Find where the given text appears and provide that cell's center as [x, y] coordinate. 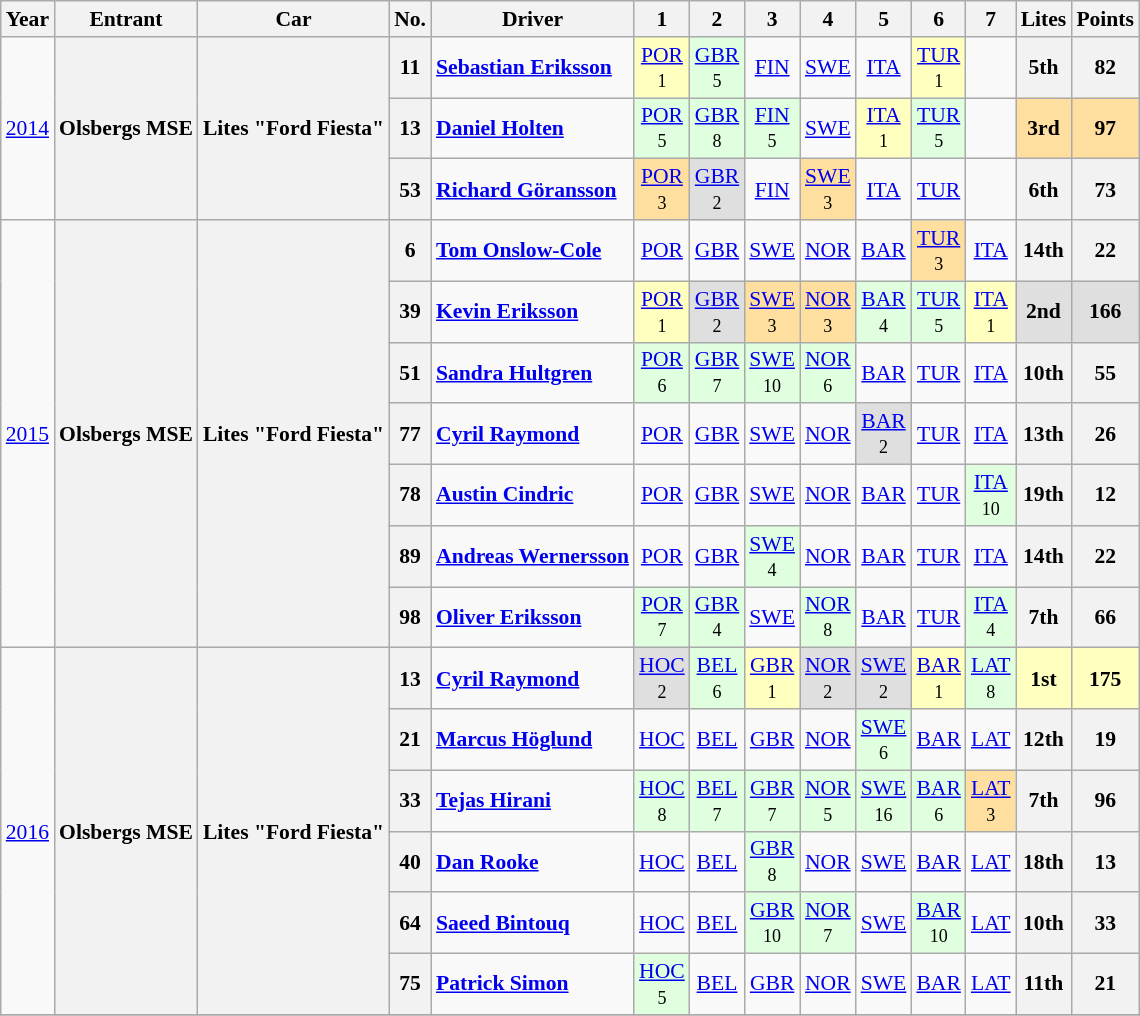
LAT3 [991, 800]
GBR10 [772, 924]
HOC2 [662, 678]
1st [1044, 678]
78 [410, 496]
HOC5 [662, 984]
NOR3 [828, 312]
2015 [28, 434]
26 [1105, 434]
BAR4 [884, 312]
Sandra Hultgren [532, 372]
5th [1044, 68]
SWE10 [772, 372]
97 [1105, 128]
11 [410, 68]
BAR2 [884, 434]
NOR6 [828, 372]
Lites [1044, 19]
SWE16 [884, 800]
39 [410, 312]
51 [410, 372]
Year [28, 19]
Daniel Holten [532, 128]
HOC8 [662, 800]
POR6 [662, 372]
64 [410, 924]
GBR5 [718, 68]
NOR2 [828, 678]
2 [718, 19]
55 [1105, 372]
2016 [28, 832]
GBR1 [772, 678]
6th [1044, 190]
BEL7 [718, 800]
18th [1044, 862]
BAR1 [938, 678]
19th [1044, 496]
POR7 [662, 618]
Andreas Wernersson [532, 556]
19 [1105, 740]
NOR7 [828, 924]
2014 [28, 128]
96 [1105, 800]
12th [1044, 740]
NOR8 [828, 618]
12 [1105, 496]
Kevin Eriksson [532, 312]
TUR3 [938, 250]
Austin Cindric [532, 496]
5 [884, 19]
3 [772, 19]
NOR5 [828, 800]
ITA4 [991, 618]
Tejas Hirani [532, 800]
77 [410, 434]
POR5 [662, 128]
FIN5 [772, 128]
Sebastian Eriksson [532, 68]
BAR6 [938, 800]
1 [662, 19]
89 [410, 556]
Car [294, 19]
53 [410, 190]
LAT8 [991, 678]
POR3 [662, 190]
13th [1044, 434]
Saeed Bintouq [532, 924]
3rd [1044, 128]
SWE4 [772, 556]
7 [991, 19]
40 [410, 862]
Patrick Simon [532, 984]
Richard Göransson [532, 190]
BEL6 [718, 678]
75 [410, 984]
Tom Onslow-Cole [532, 250]
98 [410, 618]
Marcus Höglund [532, 740]
Dan Rooke [532, 862]
No. [410, 19]
Oliver Eriksson [532, 618]
BAR10 [938, 924]
ITA10 [991, 496]
2nd [1044, 312]
Points [1105, 19]
175 [1105, 678]
Driver [532, 19]
82 [1105, 68]
SWE6 [884, 740]
GBR4 [718, 618]
Entrant [126, 19]
SWE2 [884, 678]
11th [1044, 984]
166 [1105, 312]
66 [1105, 618]
73 [1105, 190]
TUR1 [938, 68]
4 [828, 19]
